Detect which cell encompasses the target text, then output its (x, y) center coordinate. 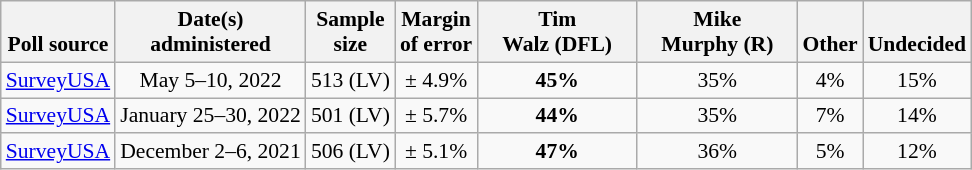
May 5–10, 2022 (210, 80)
December 2–6, 2021 (210, 152)
MikeMurphy (R) (717, 32)
506 (LV) (350, 152)
5% (830, 152)
45% (557, 80)
± 5.7% (436, 116)
Date(s)administered (210, 32)
Samplesize (350, 32)
Undecided (917, 32)
Marginof error (436, 32)
36% (717, 152)
44% (557, 116)
4% (830, 80)
47% (557, 152)
14% (917, 116)
15% (917, 80)
± 4.9% (436, 80)
513 (LV) (350, 80)
January 25–30, 2022 (210, 116)
± 5.1% (436, 152)
7% (830, 116)
TimWalz (DFL) (557, 32)
12% (917, 152)
Other (830, 32)
501 (LV) (350, 116)
Poll source (58, 32)
